Detect which cell encompasses the target text, then output its (X, Y) center coordinate. 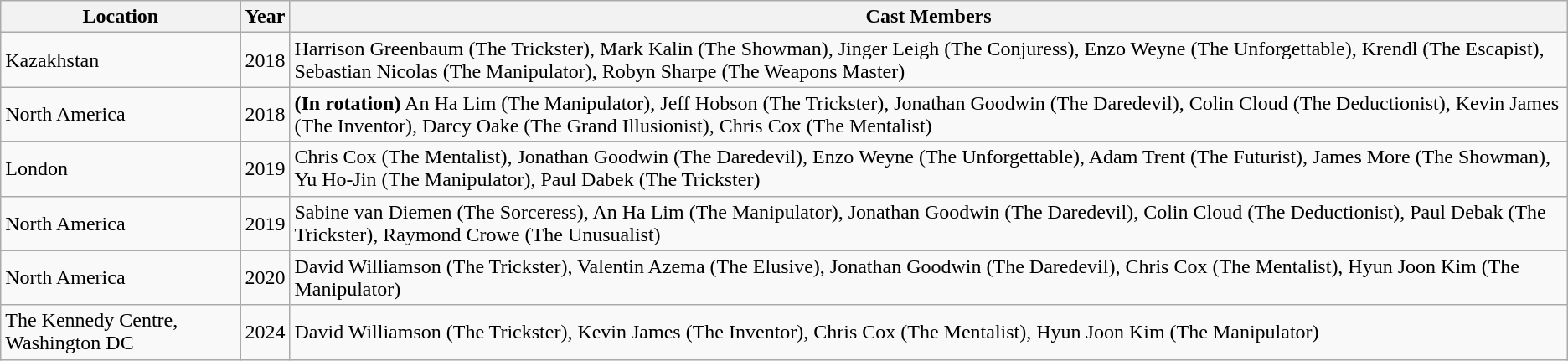
The Kennedy Centre, Washington DC (121, 332)
Kazakhstan (121, 60)
2024 (265, 332)
Cast Members (928, 17)
Location (121, 17)
London (121, 169)
Year (265, 17)
2020 (265, 278)
David Williamson (The Trickster), Kevin James (The Inventor), Chris Cox (The Mentalist), Hyun Joon Kim (The Manipulator) (928, 332)
